Provide the [x, y] coordinate of the cell's center where the given text is located.  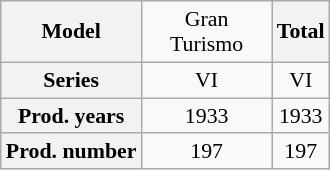
Prod. years [72, 115]
Series [72, 80]
Model [72, 30]
Total [301, 30]
Gran Turismo [207, 30]
Prod. number [72, 151]
